Output the (x, y) coordinate of the center of the cell containing the given text.  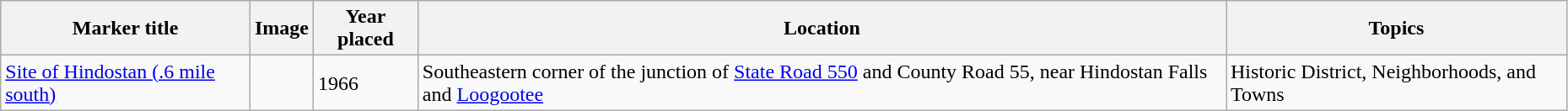
Topics (1397, 29)
Southeastern corner of the junction of State Road 550 and County Road 55, near Hindostan Falls and Loogootee (822, 82)
Image (282, 29)
Year placed (366, 29)
Historic District, Neighborhoods, and Towns (1397, 82)
Location (822, 29)
Marker title (126, 29)
Site of Hindostan (.6 mile south) (126, 82)
1966 (366, 82)
